Extract the [X, Y] coordinate from the center of the cell holding the provided text.  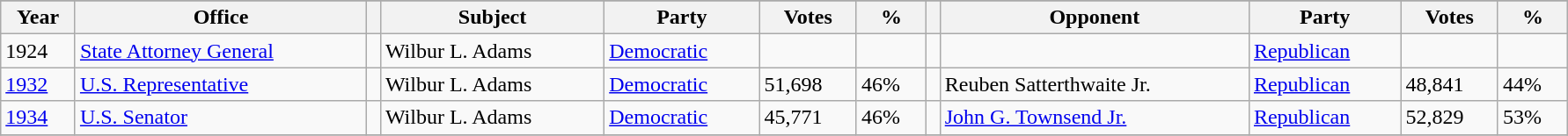
Year [39, 18]
53% [1533, 118]
51,698 [808, 84]
John G. Townsend Jr. [1095, 118]
1924 [39, 51]
1932 [39, 84]
U.S. Senator [220, 118]
Subject [492, 18]
Opponent [1095, 18]
1934 [39, 118]
Reuben Satterthwaite Jr. [1095, 84]
48,841 [1449, 84]
44% [1533, 84]
52,829 [1449, 118]
U.S. Representative [220, 84]
Office [220, 18]
45,771 [808, 118]
State Attorney General [220, 51]
